Extract the (X, Y) coordinate from the center of the cell holding the provided text.  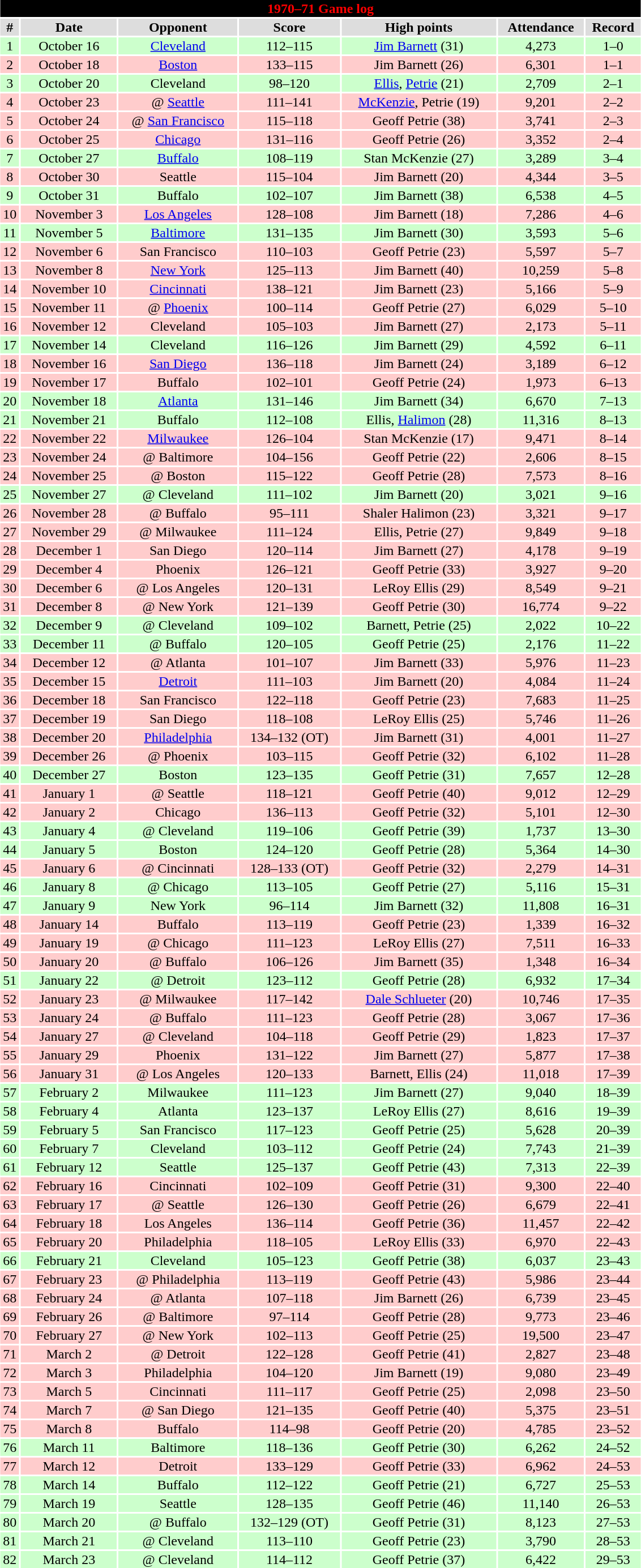
104–120 (289, 1373)
3 (10, 83)
Jim Barnett (19) (419, 1373)
12 (10, 251)
40 (10, 775)
January 1 (69, 793)
57 (10, 1092)
17–36 (613, 1018)
112–115 (289, 46)
2–4 (613, 139)
77 (10, 1466)
16–33 (613, 943)
21 (10, 420)
February 20 (69, 1242)
6,422 (541, 1560)
March 23 (69, 1560)
November 16 (69, 364)
7–13 (613, 401)
43 (10, 831)
1,737 (541, 831)
6,037 (541, 1261)
2–3 (613, 121)
120–131 (289, 588)
2–2 (613, 102)
8,123 (541, 1522)
128–108 (289, 214)
21–39 (613, 1148)
January 6 (69, 868)
39 (10, 756)
7,313 (541, 1167)
1,823 (541, 1036)
Ellis, Halimon (28) (419, 420)
11,457 (541, 1223)
23–47 (613, 1335)
22–42 (613, 1223)
49 (10, 943)
4–5 (613, 195)
97–114 (289, 1317)
24–52 (613, 1447)
9,201 (541, 102)
March 2 (69, 1354)
Stan McKenzie (27) (419, 158)
1,339 (541, 924)
125–113 (289, 270)
125–137 (289, 1167)
@ San Francisco (178, 121)
18 (10, 364)
December 6 (69, 588)
128–133 (OT) (289, 868)
63 (10, 1204)
131–116 (289, 139)
8–14 (613, 438)
47 (10, 905)
5,116 (541, 887)
25 (10, 494)
117–123 (289, 1130)
November 14 (69, 345)
118–121 (289, 793)
33 (10, 644)
23–49 (613, 1373)
24 (10, 476)
October 31 (69, 195)
27–53 (613, 1522)
December 15 (69, 681)
55 (10, 1055)
36 (10, 700)
10,259 (541, 270)
104–156 (289, 457)
11–28 (613, 756)
October 30 (69, 177)
9,012 (541, 793)
131–146 (289, 401)
5,976 (541, 663)
24–53 (613, 1466)
95–111 (289, 513)
5,746 (541, 719)
111–103 (289, 681)
78 (10, 1485)
November 24 (69, 457)
6,932 (541, 980)
132–129 (OT) (289, 1522)
6,262 (541, 1447)
70 (10, 1335)
January 20 (69, 962)
5,986 (541, 1279)
19,500 (541, 1335)
73 (10, 1391)
February 21 (69, 1261)
12–30 (613, 812)
Geoff Petrie (21) (419, 1485)
5–10 (613, 307)
29 (10, 569)
Score (289, 27)
6,102 (541, 756)
March 3 (69, 1373)
9–21 (613, 588)
Barnett, Ellis (24) (419, 1074)
23–44 (613, 1279)
98–120 (289, 83)
November 25 (69, 476)
11–27 (613, 737)
2 (10, 65)
December 4 (69, 569)
113–110 (289, 1541)
22–40 (613, 1186)
23–48 (613, 1354)
113–105 (289, 887)
@ Cincinnati (178, 868)
17–37 (613, 1036)
9,080 (541, 1373)
2,606 (541, 457)
November 5 (69, 233)
6,029 (541, 307)
3,790 (541, 1541)
110–103 (289, 251)
5,101 (541, 812)
March 8 (69, 1429)
59 (10, 1130)
January 24 (69, 1018)
4,178 (541, 550)
9,300 (541, 1186)
11 (10, 233)
November 21 (69, 420)
67 (10, 1279)
October 20 (69, 83)
20 (10, 401)
2,176 (541, 644)
5–6 (613, 233)
32 (10, 625)
1,348 (541, 962)
119–106 (289, 831)
8,616 (541, 1111)
October 27 (69, 158)
4,785 (541, 1429)
6,679 (541, 1204)
November 11 (69, 307)
8–13 (613, 420)
136–113 (289, 812)
October 18 (69, 65)
9–16 (613, 494)
December 8 (69, 606)
# (10, 27)
34 (10, 663)
High points (419, 27)
16–34 (613, 962)
Jim Barnett (38) (419, 195)
41 (10, 793)
1 (10, 46)
December 26 (69, 756)
17–34 (613, 980)
Jim Barnett (35) (419, 962)
March 5 (69, 1391)
1,973 (541, 382)
71 (10, 1354)
7,573 (541, 476)
December 19 (69, 719)
November 8 (69, 270)
9,849 (541, 532)
17–35 (613, 999)
38 (10, 737)
December 12 (69, 663)
October 23 (69, 102)
23–45 (613, 1298)
16–32 (613, 924)
Geoff Petrie (22) (419, 457)
1–1 (613, 65)
116–126 (289, 345)
4,084 (541, 681)
23–50 (613, 1391)
Jim Barnett (30) (419, 233)
8,549 (541, 588)
128–135 (289, 1503)
9–17 (613, 513)
5,375 (541, 1410)
March 19 (69, 1503)
103–112 (289, 1148)
9,040 (541, 1092)
120–114 (289, 550)
6,301 (541, 65)
108–119 (289, 158)
46 (10, 887)
5,364 (541, 849)
5 (10, 121)
29–53 (613, 1560)
3,067 (541, 1018)
9–18 (613, 532)
4,592 (541, 345)
111–124 (289, 532)
111–102 (289, 494)
138–121 (289, 289)
22–43 (613, 1242)
5–9 (613, 289)
February 5 (69, 1130)
101–107 (289, 663)
23 (10, 457)
LeRoy Ellis (33) (419, 1242)
104–118 (289, 1036)
4–6 (613, 214)
82 (10, 1560)
11,808 (541, 905)
11,140 (541, 1503)
17–39 (613, 1074)
January 29 (69, 1055)
November 3 (69, 214)
13 (10, 270)
2,709 (541, 83)
3–5 (613, 177)
January 8 (69, 887)
75 (10, 1429)
5,628 (541, 1130)
6,538 (541, 195)
January 31 (69, 1074)
8–15 (613, 457)
23–43 (613, 1261)
Geoff Petrie (20) (419, 1429)
Dale Schlueter (20) (419, 999)
12–28 (613, 775)
5,166 (541, 289)
17 (10, 345)
114–112 (289, 1560)
December 20 (69, 737)
58 (10, 1111)
7,743 (541, 1148)
30 (10, 588)
Jim Barnett (18) (419, 214)
15–31 (613, 887)
105–103 (289, 326)
7 (10, 158)
123–112 (289, 980)
@ Boston (178, 476)
Ellis, Petrie (27) (419, 532)
80 (10, 1522)
120–105 (289, 644)
March 12 (69, 1466)
November 12 (69, 326)
48 (10, 924)
114–98 (289, 1429)
22 (10, 438)
February 4 (69, 1111)
10 (10, 214)
53 (10, 1018)
March 20 (69, 1522)
79 (10, 1503)
6–11 (613, 345)
Attendance (541, 27)
Ellis, Petrie (21) (419, 83)
2–1 (613, 83)
25–53 (613, 1485)
134–132 (OT) (289, 737)
102–109 (289, 1186)
2,827 (541, 1354)
72 (10, 1373)
20–39 (613, 1130)
131–122 (289, 1055)
100–114 (289, 307)
23–51 (613, 1410)
126–104 (289, 438)
22–39 (613, 1167)
133–115 (289, 65)
Date (69, 27)
11–24 (613, 681)
@ San Diego (178, 1410)
Barnett, Petrie (25) (419, 625)
Jim Barnett (40) (419, 270)
31 (10, 606)
6 (10, 139)
March 11 (69, 1447)
9,773 (541, 1317)
6–12 (613, 364)
121–139 (289, 606)
2,279 (541, 868)
115–122 (289, 476)
2,173 (541, 326)
107–118 (289, 1298)
11,316 (541, 420)
44 (10, 849)
January 27 (69, 1036)
1–0 (613, 46)
Shaler Halimon (23) (419, 513)
4,344 (541, 177)
13–30 (613, 831)
102–101 (289, 382)
105–123 (289, 1261)
16,774 (541, 606)
69 (10, 1317)
11–23 (613, 663)
McKenzie, Petrie (19) (419, 102)
November 6 (69, 251)
Stan McKenzie (17) (419, 438)
14–30 (613, 849)
123–137 (289, 1111)
@ Philadelphia (178, 1279)
3–4 (613, 158)
4 (10, 102)
26–53 (613, 1503)
23–46 (613, 1317)
103–115 (289, 756)
118–105 (289, 1242)
54 (10, 1036)
112–108 (289, 420)
9–20 (613, 569)
45 (10, 868)
February 12 (69, 1167)
January 23 (69, 999)
123–135 (289, 775)
19 (10, 382)
Opponent (178, 27)
7,286 (541, 214)
28 (10, 550)
9–22 (613, 606)
96–114 (289, 905)
October 25 (69, 139)
5–7 (613, 251)
3,189 (541, 364)
14–31 (613, 868)
35 (10, 681)
5,877 (541, 1055)
122–128 (289, 1354)
Geoff Petrie (41) (419, 1354)
15 (10, 307)
9 (10, 195)
10–22 (613, 625)
February 16 (69, 1186)
Record (613, 27)
December 1 (69, 550)
January 22 (69, 980)
111–117 (289, 1391)
50 (10, 962)
18–39 (613, 1092)
9–19 (613, 550)
January 2 (69, 812)
6,970 (541, 1242)
7,511 (541, 943)
October 24 (69, 121)
121–135 (289, 1410)
November 27 (69, 494)
5–8 (613, 270)
52 (10, 999)
10,746 (541, 999)
February 26 (69, 1317)
October 16 (69, 46)
January 4 (69, 831)
March 7 (69, 1410)
68 (10, 1298)
Geoff Petrie (46) (419, 1503)
February 7 (69, 1148)
February 18 (69, 1223)
Geoff Petrie (37) (419, 1560)
February 24 (69, 1298)
Jim Barnett (23) (419, 289)
7,683 (541, 700)
102–107 (289, 195)
November 10 (69, 289)
Jim Barnett (32) (419, 905)
3,021 (541, 494)
124–120 (289, 849)
3,289 (541, 158)
March 21 (69, 1541)
11,018 (541, 1074)
133–129 (289, 1466)
3,321 (541, 513)
17–38 (613, 1055)
5,597 (541, 251)
3,593 (541, 233)
8–16 (613, 476)
28–53 (613, 1541)
122–118 (289, 700)
8 (10, 177)
65 (10, 1242)
23–52 (613, 1429)
61 (10, 1167)
6–13 (613, 382)
LeRoy Ellis (29) (419, 588)
3,352 (541, 139)
115–118 (289, 121)
December 18 (69, 700)
111–141 (289, 102)
136–114 (289, 1223)
3,741 (541, 121)
51 (10, 980)
Geoff Petrie (39) (419, 831)
February 2 (69, 1092)
January 19 (69, 943)
Geoff Petrie (36) (419, 1223)
16–31 (613, 905)
Jim Barnett (34) (419, 401)
118–136 (289, 1447)
November 17 (69, 382)
11–25 (613, 700)
11–26 (613, 719)
6,962 (541, 1466)
January 9 (69, 905)
November 29 (69, 532)
102–113 (289, 1335)
56 (10, 1074)
1970–71 Game log (320, 8)
27 (10, 532)
109–102 (289, 625)
19–39 (613, 1111)
37 (10, 719)
November 28 (69, 513)
120–133 (289, 1074)
November 22 (69, 438)
4,273 (541, 46)
Jim Barnett (24) (419, 364)
12–29 (613, 793)
76 (10, 1447)
3,927 (541, 569)
115–104 (289, 177)
March 14 (69, 1485)
December 11 (69, 644)
Geoff Petrie (29) (419, 1036)
11–22 (613, 644)
64 (10, 1223)
Jim Barnett (33) (419, 663)
February 23 (69, 1279)
22–41 (613, 1204)
14 (10, 289)
February 17 (69, 1204)
6,727 (541, 1485)
117–142 (289, 999)
Jim Barnett (29) (419, 345)
16 (10, 326)
9,471 (541, 438)
126–130 (289, 1204)
December 9 (69, 625)
118–108 (289, 719)
42 (10, 812)
131–135 (289, 233)
2,022 (541, 625)
60 (10, 1148)
81 (10, 1541)
106–126 (289, 962)
62 (10, 1186)
4,001 (541, 737)
January 5 (69, 849)
6,670 (541, 401)
136–118 (289, 364)
November 18 (69, 401)
January 14 (69, 924)
December 27 (69, 775)
February 27 (69, 1335)
66 (10, 1261)
74 (10, 1410)
5–11 (613, 326)
112–122 (289, 1485)
LeRoy Ellis (25) (419, 719)
6,739 (541, 1298)
26 (10, 513)
2,098 (541, 1391)
7,657 (541, 775)
126–121 (289, 569)
